Return (x, y) of the center of cell containing provided text 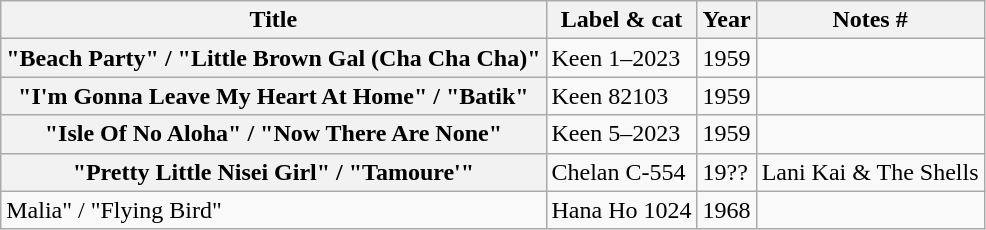
Notes # (870, 20)
"I'm Gonna Leave My Heart At Home" / "Batik" (274, 96)
Year (726, 20)
Label & cat (622, 20)
Keen 1–2023 (622, 58)
19?? (726, 172)
Title (274, 20)
"Beach Party" / "Little Brown Gal (Cha Cha Cha)" (274, 58)
"Pretty Little Nisei Girl" / "Tamoure'" (274, 172)
Keen 82103 (622, 96)
Malia" / "Flying Bird" (274, 210)
Hana Ho 1024 (622, 210)
"Isle Of No Aloha" / "Now There Are None" (274, 134)
1968 (726, 210)
Chelan C-554 (622, 172)
Keen 5–2023 (622, 134)
Lani Kai & The Shells (870, 172)
